For the text-containing cell, return its midpoint in (X, Y) coordinate format. 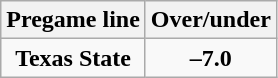
Pregame line (74, 20)
Texas State (74, 58)
Over/under (210, 20)
–7.0 (210, 58)
